Search for the cell housing the specified text and yield its (X, Y) center coordinate. 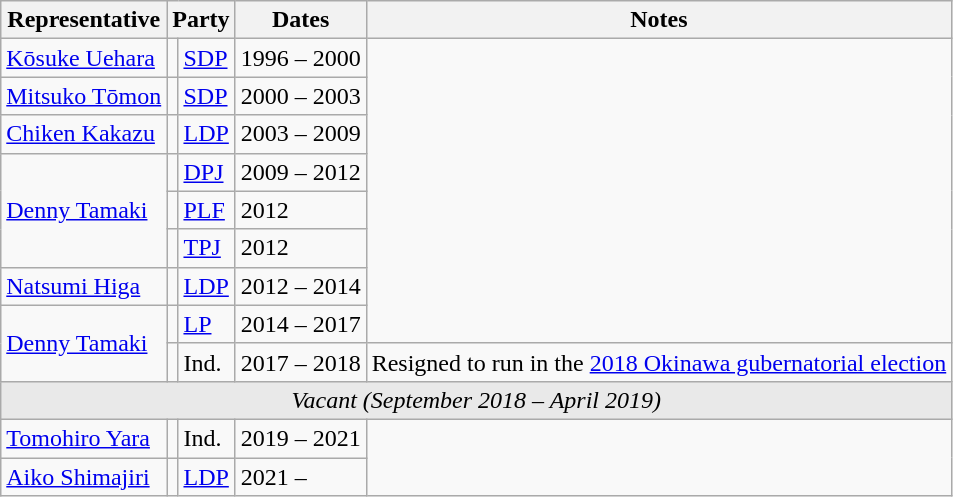
Resigned to run in the 2018 Okinawa gubernatorial election (659, 362)
DPJ (206, 172)
Chiken Kakazu (84, 134)
Dates (300, 20)
Natsumi Higa (84, 286)
2000 – 2003 (300, 96)
2019 – 2021 (300, 438)
2021 – (300, 477)
Mitsuko Tōmon (84, 96)
PLF (206, 210)
TPJ (206, 248)
2012 – 2014 (300, 286)
LP (206, 324)
Party (201, 20)
Aiko Shimajiri (84, 477)
Kōsuke Uehara (84, 58)
Notes (659, 20)
2017 – 2018 (300, 362)
Vacant (September 2018 – April 2019) (476, 400)
Representative (84, 20)
1996 – 2000 (300, 58)
2009 – 2012 (300, 172)
2003 – 2009 (300, 134)
Tomohiro Yara (84, 438)
2014 – 2017 (300, 324)
